Return (x, y) of the center of cell containing provided text 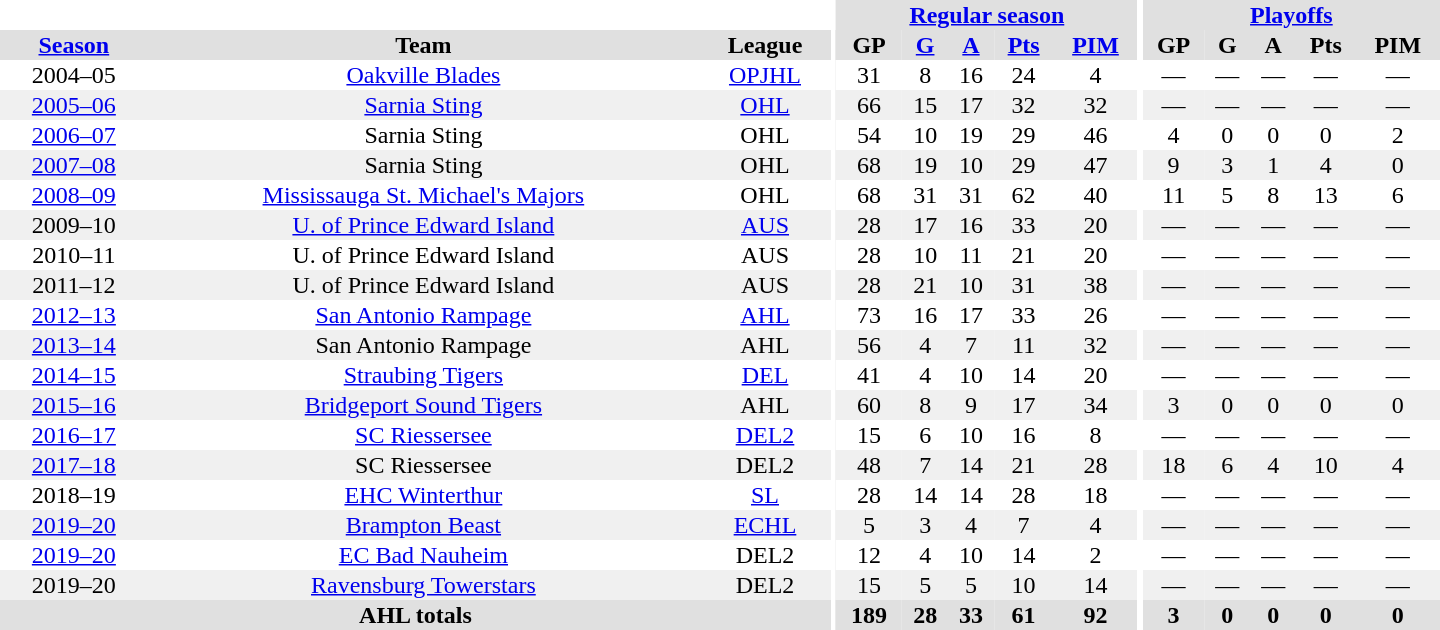
2018–19 (74, 495)
EC Bad Nauheim (424, 555)
Regular season (987, 15)
26 (1095, 315)
2016–17 (74, 435)
38 (1095, 285)
189 (869, 615)
13 (1326, 195)
Season (74, 45)
62 (1024, 195)
66 (869, 105)
40 (1095, 195)
56 (869, 345)
2011–12 (74, 285)
48 (869, 465)
Bridgeport Sound Tigers (424, 405)
Brampton Beast (424, 525)
2017–18 (74, 465)
61 (1024, 615)
60 (869, 405)
54 (869, 135)
2009–10 (74, 225)
2014–15 (74, 375)
2015–16 (74, 405)
2012–13 (74, 315)
73 (869, 315)
2010–11 (74, 255)
Playoffs (1292, 15)
Oakville Blades (424, 75)
2007–08 (74, 165)
EHC Winterthur (424, 495)
2006–07 (74, 135)
2013–14 (74, 345)
2005–06 (74, 105)
41 (869, 375)
46 (1095, 135)
12 (869, 555)
League (765, 45)
47 (1095, 165)
Mississauga St. Michael's Majors (424, 195)
2008–09 (74, 195)
92 (1095, 615)
Straubing Tigers (424, 375)
DEL (765, 375)
24 (1024, 75)
34 (1095, 405)
Ravensburg Towerstars (424, 585)
SL (765, 495)
ECHL (765, 525)
2004–05 (74, 75)
OPJHL (765, 75)
Team (424, 45)
AHL totals (416, 615)
1 (1273, 165)
